Return the (x, y) coordinate for the center point of the cell that contains the specified text.  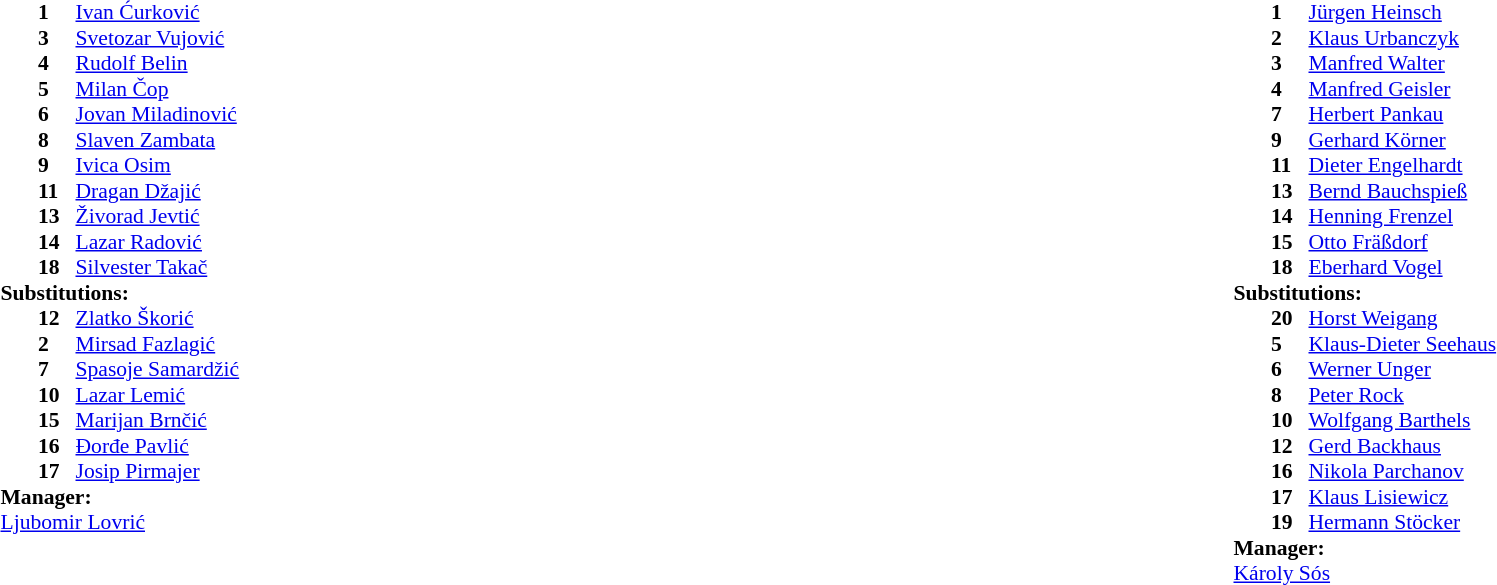
Gerd Backhaus (1402, 446)
Henning Frenzel (1402, 217)
Rudolf Belin (158, 63)
Lazar Lemić (158, 395)
Manfred Walter (1402, 63)
Svetozar Vujović (158, 38)
Werner Unger (1402, 369)
Klaus Urbanczyk (1402, 38)
Spasoje Samardžić (158, 369)
Marijan Brnčić (158, 421)
Manfred Geisler (1402, 89)
Ivica Osim (158, 165)
Slaven Zambata (158, 140)
Nikola Parchanov (1402, 471)
Wolfgang Barthels (1402, 421)
Zlatko Škorić (158, 319)
Gerhard Körner (1402, 140)
Josip Pirmajer (158, 471)
Milan Čop (158, 89)
Bernd Bauchspieß (1402, 191)
19 (1290, 523)
Ljubomir Lovrić (120, 523)
Klaus-Dieter Seehaus (1402, 344)
Herbert Pankau (1402, 115)
Horst Weigang (1402, 319)
20 (1290, 319)
Silvester Takač (158, 267)
Živorad Jevtić (158, 217)
Ivan Ćurković (158, 13)
Peter Rock (1402, 395)
Eberhard Vogel (1402, 267)
Lazar Radović (158, 242)
Jürgen Heinsch (1402, 13)
Dragan Džajić (158, 191)
Klaus Lisiewicz (1402, 497)
Mirsad Fazlagić (158, 344)
Jovan Miladinović (158, 115)
Otto Fräßdorf (1402, 242)
Đorđe Pavlić (158, 446)
Dieter Engelhardt (1402, 165)
Hermann Stöcker (1402, 523)
